Return the [x, y] coordinate for the center point of the cell that contains the specified text.  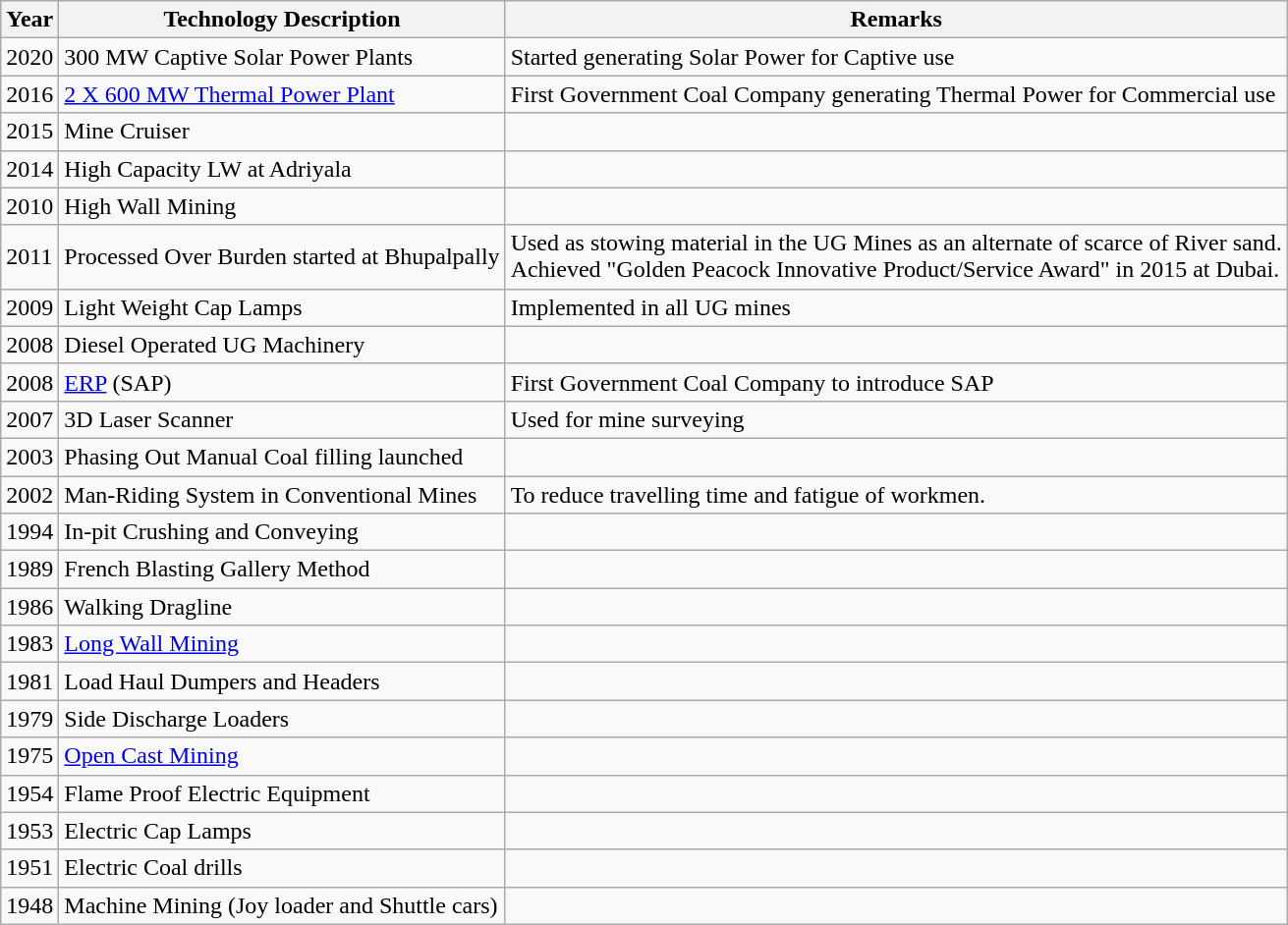
Side Discharge Loaders [282, 719]
Diesel Operated UG Machinery [282, 345]
First Government Coal Company to introduce SAP [896, 382]
2010 [29, 206]
1994 [29, 532]
3D Laser Scanner [282, 419]
Electric Cap Lamps [282, 831]
2020 [29, 57]
2015 [29, 132]
Load Haul Dumpers and Headers [282, 681]
Light Weight Cap Lamps [282, 307]
2009 [29, 307]
1981 [29, 681]
French Blasting Gallery Method [282, 570]
1954 [29, 793]
Electric Coal drills [282, 868]
Man-Riding System in Conventional Mines [282, 494]
1979 [29, 719]
2011 [29, 257]
1986 [29, 607]
Used for mine surveying [896, 419]
1948 [29, 905]
High Capacity LW at Adriyala [282, 169]
High Wall Mining [282, 206]
Year [29, 20]
To reduce travelling time and fatigue of workmen. [896, 494]
Long Wall Mining [282, 644]
1951 [29, 868]
1953 [29, 831]
Technology Description [282, 20]
2014 [29, 169]
Implemented in all UG mines [896, 307]
Mine Cruiser [282, 132]
Flame Proof Electric Equipment [282, 793]
Machine Mining (Joy loader and Shuttle cars) [282, 905]
2016 [29, 94]
2003 [29, 457]
Processed Over Burden started at Bhupalpally [282, 257]
In-pit Crushing and Conveying [282, 532]
Walking Dragline [282, 607]
1983 [29, 644]
1989 [29, 570]
2 X 600 MW Thermal Power Plant [282, 94]
300 MW Captive Solar Power Plants [282, 57]
ERP (SAP) [282, 382]
Remarks [896, 20]
Started generating Solar Power for Captive use [896, 57]
Open Cast Mining [282, 756]
1975 [29, 756]
2002 [29, 494]
2007 [29, 419]
Phasing Out Manual Coal filling launched [282, 457]
First Government Coal Company generating Thermal Power for Commercial use [896, 94]
